For the text-containing cell, return its midpoint in (X, Y) coordinate format. 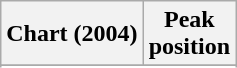
Chart (2004) (72, 34)
Peak position (189, 34)
